Pinpoint the cell where the given text exists, returning its [X, Y] midpoint coordinate. 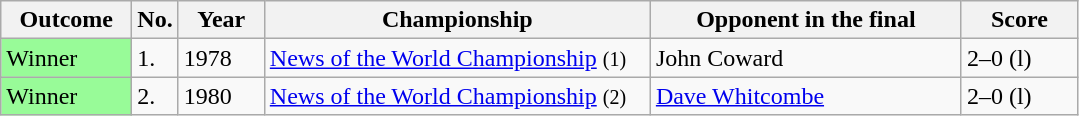
Year [221, 20]
1978 [221, 58]
Dave Whitcombe [806, 96]
Outcome [66, 20]
John Coward [806, 58]
1. [155, 58]
Championship [457, 20]
News of the World Championship (2) [457, 96]
1980 [221, 96]
News of the World Championship (1) [457, 58]
No. [155, 20]
Score [1019, 20]
Opponent in the final [806, 20]
2. [155, 96]
